Identify which cell holds the provided text, then report its [x, y] central coordinate. 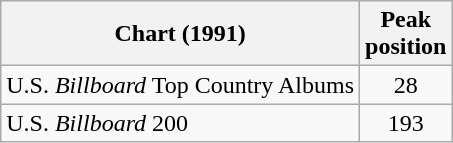
U.S. Billboard 200 [180, 123]
Chart (1991) [180, 34]
Peakposition [406, 34]
193 [406, 123]
U.S. Billboard Top Country Albums [180, 85]
28 [406, 85]
